Pinpoint the cell where the given text exists, returning its (X, Y) midpoint coordinate. 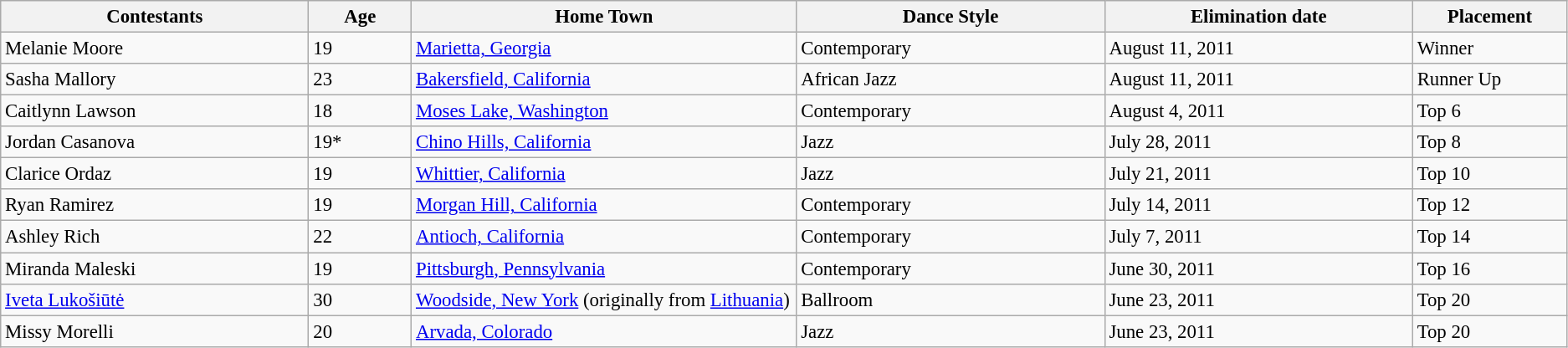
18 (360, 111)
Top 6 (1489, 111)
Home Town (604, 17)
July 7, 2011 (1258, 237)
July 14, 2011 (1258, 205)
Bakersfield, California (604, 79)
Ryan Ramirez (155, 205)
19* (360, 142)
Runner Up (1489, 79)
22 (360, 237)
23 (360, 79)
Winner (1489, 49)
Contestants (155, 17)
Arvada, Colorado (604, 331)
Clarice Ordaz (155, 174)
Age (360, 17)
Jordan Casanova (155, 142)
June 30, 2011 (1258, 269)
August 4, 2011 (1258, 111)
Chino Hills, California (604, 142)
20 (360, 331)
Whittier, California (604, 174)
30 (360, 299)
Moses Lake, Washington (604, 111)
Dance Style (951, 17)
Sasha Mallory (155, 79)
Placement (1489, 17)
African Jazz (951, 79)
Missy Morelli (155, 331)
Miranda Maleski (155, 269)
Elimination date (1258, 17)
Ballroom (951, 299)
Pittsburgh, Pennsylvania (604, 269)
July 28, 2011 (1258, 142)
Morgan Hill, California (604, 205)
Iveta Lukošiūtė (155, 299)
Top 16 (1489, 269)
Caitlynn Lawson (155, 111)
Top 8 (1489, 142)
July 21, 2011 (1258, 174)
Woodside, New York (originally from Lithuania) (604, 299)
Top 14 (1489, 237)
Antioch, California (604, 237)
Top 12 (1489, 205)
Ashley Rich (155, 237)
Melanie Moore (155, 49)
Marietta, Georgia (604, 49)
Top 10 (1489, 174)
